Capture the cell that displays the provided text and extract its (x, y) central coordinate. 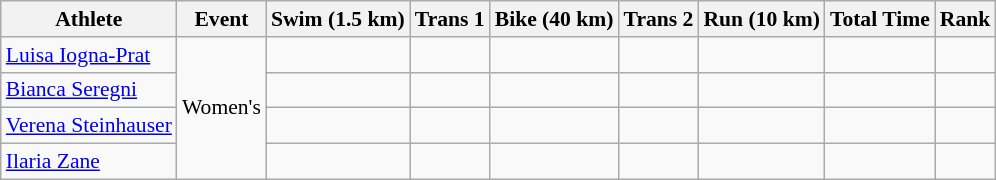
Athlete (89, 19)
Trans 2 (659, 19)
Luisa Iogna-Prat (89, 55)
Bianca Seregni (89, 90)
Ilaria Zane (89, 162)
Verena Steinhauser (89, 126)
Event (222, 19)
Trans 1 (450, 19)
Total Time (880, 19)
Women's (222, 108)
Swim (1.5 km) (338, 19)
Bike (40 km) (554, 19)
Rank (966, 19)
Run (10 km) (761, 19)
